Return the [X, Y] coordinate for the center point of the cell that contains the specified text.  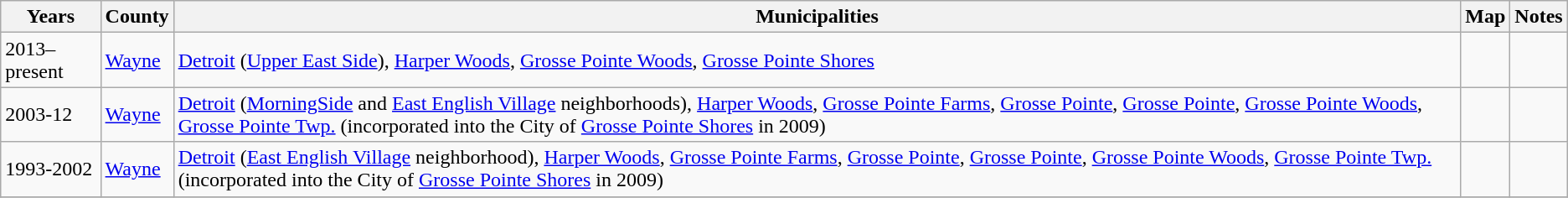
Municipalities [818, 17]
Years [50, 17]
1993-2002 [50, 169]
2013–present [50, 60]
Notes [1539, 17]
Map [1486, 17]
Detroit (Upper East Side), Harper Woods, Grosse Pointe Woods, Grosse Pointe Shores [818, 60]
2003-12 [50, 114]
County [137, 17]
